Locate the cell with the specified text and output its (x, y) center coordinate. 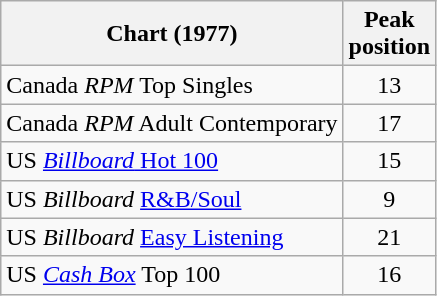
US Billboard R&B/Soul (172, 199)
13 (389, 85)
21 (389, 237)
15 (389, 161)
Canada RPM Adult Contemporary (172, 123)
Chart (1977) (172, 34)
17 (389, 123)
9 (389, 199)
US Cash Box Top 100 (172, 275)
US Billboard Easy Listening (172, 237)
Canada RPM Top Singles (172, 85)
Peakposition (389, 34)
US Billboard Hot 100 (172, 161)
16 (389, 275)
